Find where the given text appears and provide that cell's center as [x, y] coordinate. 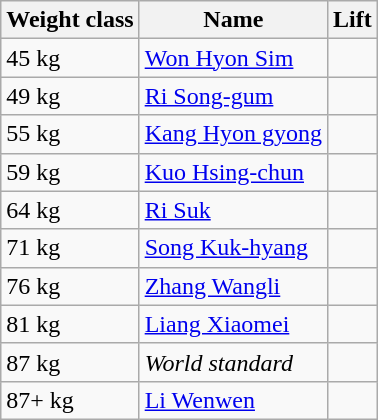
87+ kg [70, 400]
81 kg [70, 324]
59 kg [70, 172]
49 kg [70, 96]
Zhang Wangli [233, 286]
Lift [353, 20]
World standard [233, 362]
Kuo Hsing-chun [233, 172]
Kang Hyon gyong [233, 134]
Song Kuk-hyang [233, 248]
Won Hyon Sim [233, 58]
71 kg [70, 248]
Ri Suk [233, 210]
Name [233, 20]
87 kg [70, 362]
Weight class [70, 20]
64 kg [70, 210]
Li Wenwen [233, 400]
76 kg [70, 286]
45 kg [70, 58]
Liang Xiaomei [233, 324]
55 kg [70, 134]
Ri Song-gum [233, 96]
